Detect which cell encompasses the target text, then output its (x, y) center coordinate. 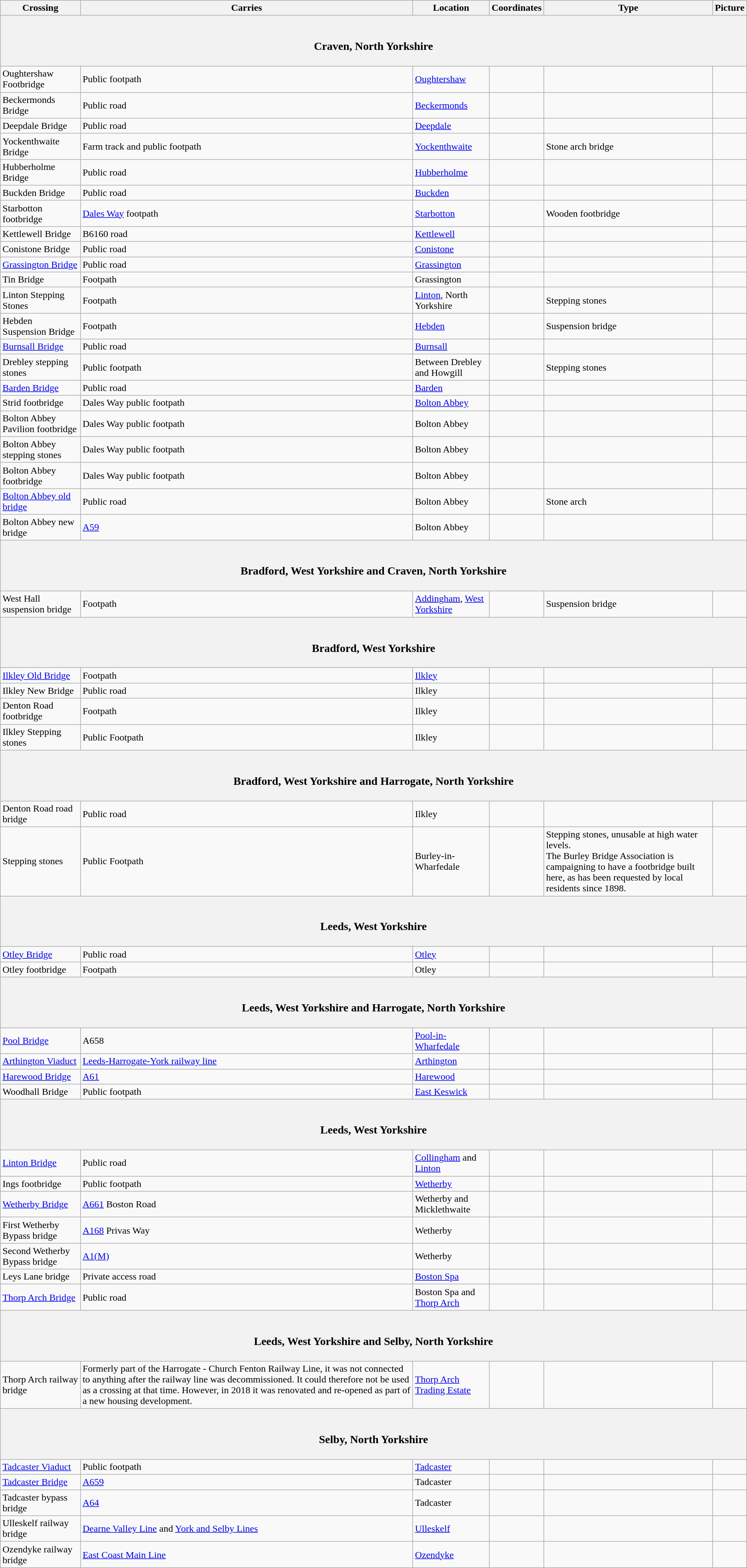
Bradford, West Yorkshire (373, 642)
Ilkley Stepping stones (41, 737)
East Coast Main Line (247, 1554)
Conistone Bridge (41, 249)
Oughtershaw Footbridge (41, 79)
Thorp Arch railway bridge (41, 1384)
Buckden Bridge (41, 193)
Bolton Abbey Pavilion footbridge (41, 424)
Ulleskelf (451, 1529)
Otley footbridge (41, 970)
Ozendyke railway bridge (41, 1554)
Wetherby Bridge (41, 1204)
Drebley stepping stones (41, 367)
Linton, North Yorkshire (451, 300)
Kettlewell Bridge (41, 234)
Farm track and public footpath (247, 146)
Yockenthwaite (451, 146)
Conistone (451, 249)
Hebden (451, 326)
Private access road (247, 1277)
Between Drebley and Howgill (451, 367)
Linton Stepping Stones (41, 300)
Denton Road road bridge (41, 814)
Stone arch bridge (628, 146)
Harewood (451, 1076)
Tadcaster bypass bridge (41, 1503)
Bolton Abbey stepping stones (41, 449)
Tadcaster Viaduct (41, 1467)
Coordinates (516, 8)
Tadcaster Bridge (41, 1482)
A59 (247, 527)
Leeds-Harrogate-York railway line (247, 1061)
A658 (247, 1041)
Barden Bridge (41, 388)
West Hall suspension bridge (41, 604)
A659 (247, 1482)
Ings footbridge (41, 1184)
Arthington (451, 1061)
Hubberholme (451, 172)
Craven, North Yorkshire (373, 41)
Harewood Bridge (41, 1076)
Tin Bridge (41, 280)
Addingham, West Yorkshire (451, 604)
Burley-in-Wharfedale (451, 861)
Picture (729, 8)
A168 Privas Way (247, 1230)
Kettlewell (451, 234)
Starbotton (451, 213)
A661 Boston Road (247, 1204)
Barden (451, 388)
Bradford, West Yorkshire and Harrogate, North Yorkshire (373, 776)
Thorp Arch Trading Estate (451, 1384)
Ilkley New Bridge (41, 691)
Dearne Valley Line and York and Selby Lines (247, 1529)
Leys Lane bridge (41, 1277)
Crossing (41, 8)
Boston Spa (451, 1277)
Thorp Arch Bridge (41, 1297)
Burnsall (451, 347)
Denton Road footbridge (41, 711)
Pool Bridge (41, 1041)
Starbotton footbridge (41, 213)
Burnsall Bridge (41, 347)
Otley Bridge (41, 954)
Oughtershaw (451, 79)
Dales Way footpath (247, 213)
Bolton Abbey new bridge (41, 527)
A61 (247, 1076)
Grassington Bridge (41, 265)
Selby, North Yorkshire (373, 1434)
Yockenthwaite Bridge (41, 146)
Beckermonds Bridge (41, 105)
Wooden footbridge (628, 213)
Buckden (451, 193)
Ozendyke (451, 1554)
Arthington Viaduct (41, 1061)
Carries (247, 8)
Bolton Abbey footbridge (41, 476)
Leeds, West Yorkshire and Harrogate, North Yorkshire (373, 1002)
Type (628, 8)
Stone arch (628, 501)
B6160 road (247, 234)
First Wetherby Bypass bridge (41, 1230)
Collingham and Linton (451, 1163)
Hebden Suspension Bridge (41, 326)
Beckermonds (451, 105)
Woodhall Bridge (41, 1092)
Bolton Abbey old bridge (41, 501)
Pool-in-Wharfedale (451, 1041)
Second Wetherby Bypass bridge (41, 1256)
A1(M) (247, 1256)
Linton Bridge (41, 1163)
A64 (247, 1503)
Wetherby and Micklethwaite (451, 1204)
Ulleskelf railway bridge (41, 1529)
Strid footbridge (41, 403)
Deepdale (451, 126)
Deepdale Bridge (41, 126)
Boston Spa and Thorp Arch (451, 1297)
Hubberholme Bridge (41, 172)
East Keswick (451, 1092)
Bradford, West Yorkshire and Craven, North Yorkshire (373, 566)
Ilkley Old Bridge (41, 675)
Location (451, 8)
Leeds, West Yorkshire and Selby, North Yorkshire (373, 1336)
